From the cell containing the given text, extract its center point as [X, Y] coordinate. 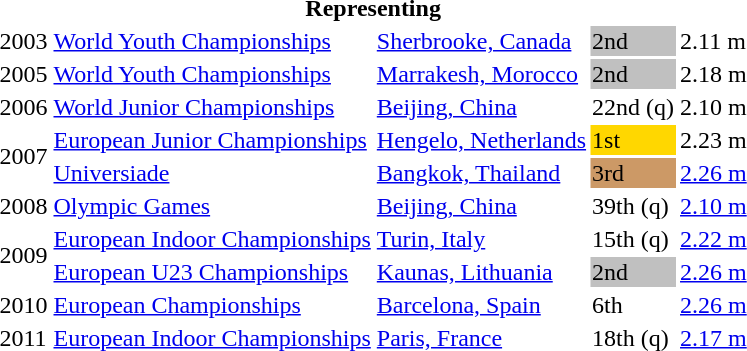
39th (q) [634, 206]
22nd (q) [634, 107]
1st [634, 140]
Turin, Italy [481, 239]
European Indoor Championships [212, 239]
Kaunas, Lithuania [481, 272]
Olympic Games [212, 206]
European U23 Championships [212, 272]
European Championships [212, 305]
Universiade [212, 173]
Sherbrooke, Canada [481, 41]
Marrakesh, Morocco [481, 74]
Bangkok, Thailand [481, 173]
Hengelo, Netherlands [481, 140]
European Junior Championships [212, 140]
6th [634, 305]
Barcelona, Spain [481, 305]
World Junior Championships [212, 107]
3rd [634, 173]
15th (q) [634, 239]
